Determine the [x, y] coordinate at the center of the cell enclosing the given text.  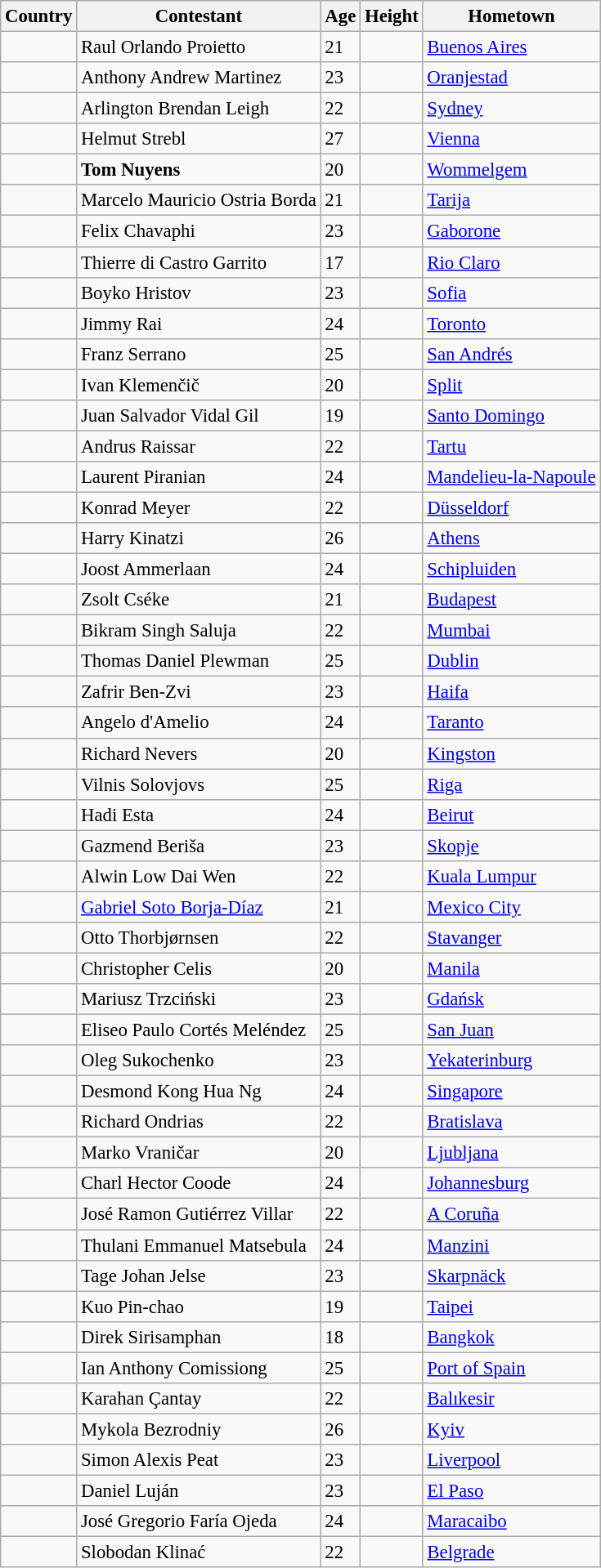
Mexico City [512, 907]
Mumbai [512, 631]
Laurent Piranian [199, 477]
Country [39, 16]
Vilnis Solovjovs [199, 784]
Angelo d'Amelio [199, 723]
Height [392, 16]
José Gregorio Faría Ojeda [199, 1521]
Skopje [512, 846]
Vienna [512, 139]
Marko Vraničar [199, 1153]
Harry Kinatzi [199, 538]
Gdańsk [512, 999]
Balıkesir [512, 1399]
Jimmy Rai [199, 324]
Taranto [512, 723]
Skarpnäck [512, 1275]
Boyko Hristov [199, 293]
Desmond Kong Hua Ng [199, 1092]
Beirut [512, 815]
Kyiv [512, 1429]
Ivan Klemenčič [199, 385]
Charl Hector Coode [199, 1184]
Richard Nevers [199, 753]
Daniel Luján [199, 1490]
Buenos Aires [512, 47]
Raul Orlando Proietto [199, 47]
Tarija [512, 200]
Bratislava [512, 1122]
Stavanger [512, 938]
17 [340, 262]
Johannesburg [512, 1184]
Maracaibo [512, 1521]
Budapest [512, 600]
Christopher Celis [199, 968]
Eliseo Paulo Cortés Meléndez [199, 1030]
Thierre di Castro Garrito [199, 262]
Helmut Strebl [199, 139]
Kuo Pin-chao [199, 1307]
Arlington Brendan Leigh [199, 109]
Manzini [512, 1245]
Ian Anthony Comissiong [199, 1368]
San Andrés [512, 354]
Mandelieu-la-Napoule [512, 477]
Juan Salvador Vidal Gil [199, 416]
Andrus Raissar [199, 446]
Manila [512, 968]
Richard Ondrias [199, 1122]
Bikram Singh Saluja [199, 631]
Gaborone [512, 231]
27 [340, 139]
Riga [512, 784]
Athens [512, 538]
Gabriel Soto Borja-Díaz [199, 907]
Haifa [512, 692]
Belgrade [512, 1552]
Marcelo Mauricio Ostria Borda [199, 200]
Thulani Emmanuel Matsebula [199, 1245]
Sofia [512, 293]
Kingston [512, 753]
Age [340, 16]
Taipei [512, 1307]
Konrad Meyer [199, 507]
Tom Nuyens [199, 170]
Gazmend Beriša [199, 846]
Sydney [512, 109]
Ljubljana [512, 1153]
Alwin Low Dai Wen [199, 877]
Thomas Daniel Plewman [199, 661]
Dublin [512, 661]
Yekaterinburg [512, 1061]
Otto Thorbjørnsen [199, 938]
Felix Chavaphi [199, 231]
Joost Ammerlaan [199, 570]
Slobodan Klinać [199, 1552]
Santo Domingo [512, 416]
Mariusz Trzciński [199, 999]
Tartu [512, 446]
José Ramon Gutiérrez Villar [199, 1214]
A Coruña [512, 1214]
Split [512, 385]
Tage Johan Jelse [199, 1275]
Singapore [512, 1092]
Karahan Çantay [199, 1399]
Oranjestad [512, 78]
Schipluiden [512, 570]
Düsseldorf [512, 507]
Simon Alexis Peat [199, 1460]
Zafrir Ben-Zvi [199, 692]
18 [340, 1337]
Contestant [199, 16]
Bangkok [512, 1337]
Port of Spain [512, 1368]
Toronto [512, 324]
Mykola Bezrodniy [199, 1429]
Franz Serrano [199, 354]
Zsolt Cséke [199, 600]
Wommelgem [512, 170]
Kuala Lumpur [512, 877]
Hadi Esta [199, 815]
Anthony Andrew Martinez [199, 78]
Hometown [512, 16]
Oleg Sukochenko [199, 1061]
Liverpool [512, 1460]
El Paso [512, 1490]
Rio Claro [512, 262]
Direk Sirisamphan [199, 1337]
San Juan [512, 1030]
